Provide the [X, Y] coordinate of the cell's center where the given text is located.  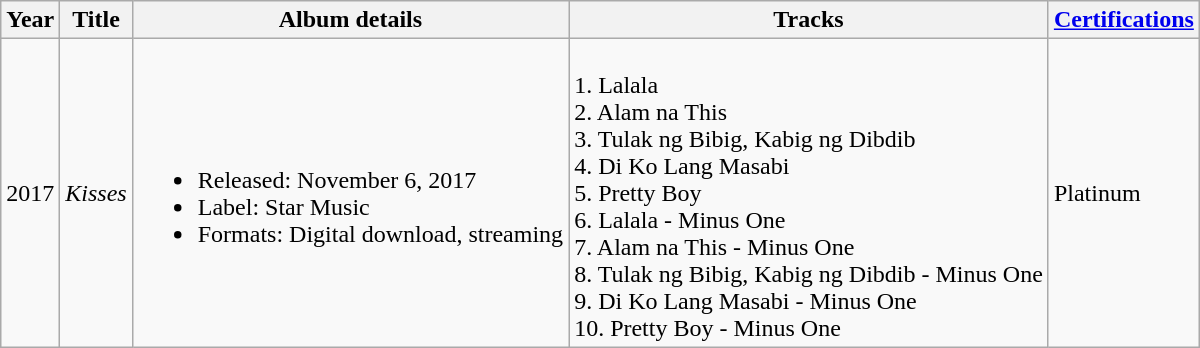
Album details [350, 20]
Platinum [1124, 193]
Certifications [1124, 20]
Kisses [96, 193]
Title [96, 20]
Year [30, 20]
2017 [30, 193]
Tracks [809, 20]
Released: November 6, 2017Label: Star MusicFormats: Digital download, streaming [350, 193]
